From the cell containing the given text, extract its center point as [x, y] coordinate. 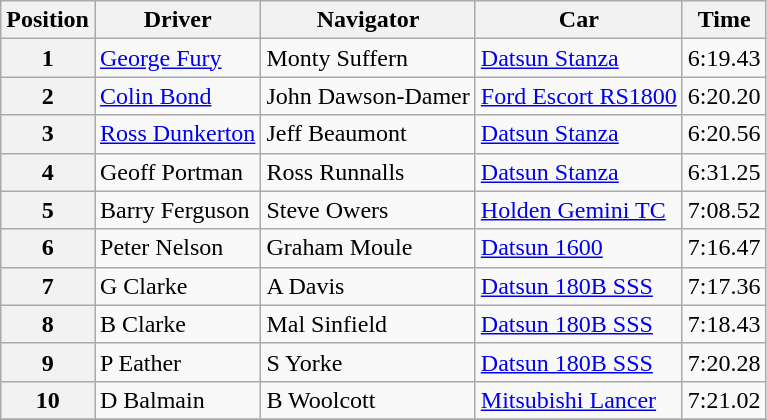
6:20.56 [724, 134]
Jeff Beaumont [368, 134]
Peter Nelson [177, 248]
P Eather [177, 362]
9 [48, 362]
Driver [177, 20]
B Woolcott [368, 400]
10 [48, 400]
Steve Owers [368, 210]
7 [48, 286]
7:21.02 [724, 400]
7:18.43 [724, 324]
George Fury [177, 58]
Holden Gemini TC [578, 210]
4 [48, 172]
A Davis [368, 286]
Colin Bond [177, 96]
Time [724, 20]
1 [48, 58]
6:31.25 [724, 172]
Position [48, 20]
S Yorke [368, 362]
5 [48, 210]
Navigator [368, 20]
D Balmain [177, 400]
3 [48, 134]
Datsun 1600 [578, 248]
7:17.36 [724, 286]
7:16.47 [724, 248]
7:20.28 [724, 362]
Graham Moule [368, 248]
Mitsubishi Lancer [578, 400]
B Clarke [177, 324]
6:19.43 [724, 58]
John Dawson-Damer [368, 96]
Monty Suffern [368, 58]
Car [578, 20]
6 [48, 248]
8 [48, 324]
Geoff Portman [177, 172]
2 [48, 96]
Mal Sinfield [368, 324]
6:20.20 [724, 96]
Ross Dunkerton [177, 134]
7:08.52 [724, 210]
Barry Ferguson [177, 210]
Ford Escort RS1800 [578, 96]
G Clarke [177, 286]
Ross Runnalls [368, 172]
